For the text-containing cell, return its midpoint in (x, y) coordinate format. 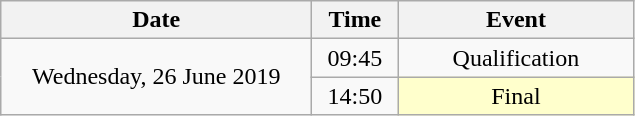
Event (516, 20)
Time (355, 20)
09:45 (355, 58)
14:50 (355, 96)
Qualification (516, 58)
Wednesday, 26 June 2019 (156, 77)
Date (156, 20)
Final (516, 96)
